Return the (X, Y) coordinate for the center point of the cell that contains the specified text.  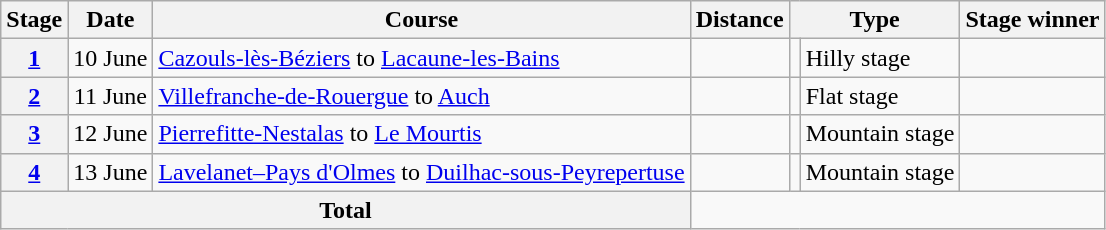
Type (874, 20)
1 (34, 58)
Distance (740, 20)
Stage winner (1032, 20)
Hilly stage (880, 58)
Flat stage (880, 96)
Course (422, 20)
10 June (110, 58)
Total (346, 210)
Date (110, 20)
2 (34, 96)
Pierrefitte-Nestalas to Le Mourtis (422, 134)
Stage (34, 20)
3 (34, 134)
Villefranche-de-Rouergue to Auch (422, 96)
4 (34, 172)
13 June (110, 172)
11 June (110, 96)
12 June (110, 134)
Cazouls-lès-Béziers to Lacaune-les-Bains (422, 58)
Lavelanet–Pays d'Olmes to Duilhac-sous-Peyrepertuse (422, 172)
